Return the [X, Y] coordinate for the center point of the cell that contains the specified text.  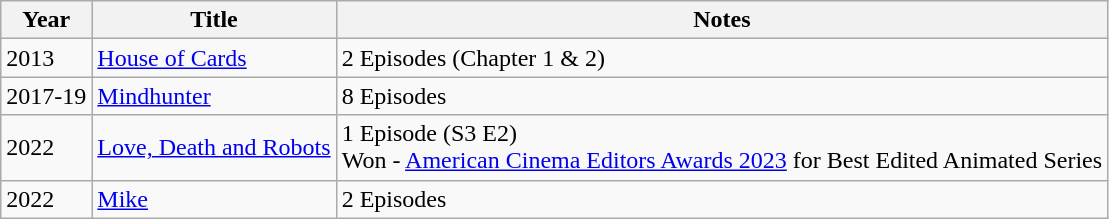
Year [46, 20]
2 Episodes (Chapter 1 & 2) [722, 58]
Love, Death and Robots [214, 148]
Mike [214, 199]
Title [214, 20]
Notes [722, 20]
2013 [46, 58]
1 Episode (S3 E2)Won - American Cinema Editors Awards 2023 for Best Edited Animated Series [722, 148]
Mindhunter [214, 96]
2017-19 [46, 96]
8 Episodes [722, 96]
2 Episodes [722, 199]
House of Cards [214, 58]
